From the cell containing the given text, extract its center point as [X, Y] coordinate. 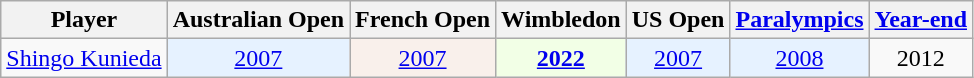
French Open [423, 20]
US Open [678, 20]
Year-end [921, 20]
Player [84, 20]
Paralympics [800, 20]
2012 [921, 58]
Shingo Kunieda [84, 58]
Wimbledon [562, 20]
Australian Open [258, 20]
2022 [562, 58]
2008 [800, 58]
